Pinpoint the cell where the given text exists, returning its [x, y] midpoint coordinate. 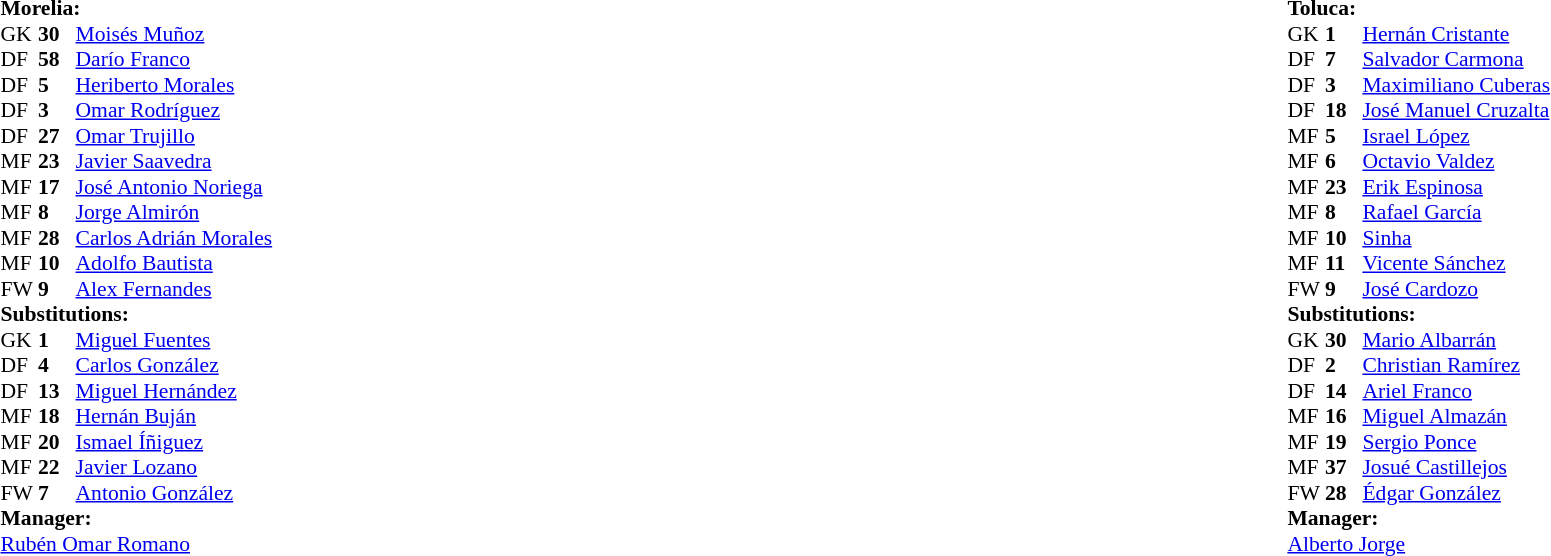
José Cardozo [1456, 289]
Omar Trujillo [174, 136]
16 [1344, 417]
Darío Franco [174, 59]
Rafael García [1456, 213]
Omar Rodríguez [174, 111]
27 [57, 136]
Erik Espinosa [1456, 187]
Ariel Franco [1456, 391]
Édgar González [1456, 493]
Mario Albarrán [1456, 340]
Alex Fernandes [174, 289]
Antonio González [174, 493]
Carlos González [174, 365]
58 [57, 59]
17 [57, 187]
Vicente Sánchez [1456, 263]
Jorge Almirón [174, 213]
20 [57, 442]
Moisés Muñoz [174, 34]
37 [1344, 467]
Adolfo Bautista [174, 263]
Octavio Valdez [1456, 161]
Javier Saavedra [174, 161]
Carlos Adrián Morales [174, 238]
6 [1344, 161]
Sergio Ponce [1456, 442]
2 [1344, 365]
Heriberto Morales [174, 85]
14 [1344, 391]
Sinha [1456, 238]
Hernán Buján [174, 417]
Josué Castillejos [1456, 467]
19 [1344, 442]
13 [57, 391]
Salvador Carmona [1456, 59]
Miguel Fuentes [174, 340]
Ismael Íñiguez [174, 442]
22 [57, 467]
Maximiliano Cuberas [1456, 85]
José Manuel Cruzalta [1456, 111]
Hernán Cristante [1456, 34]
Israel López [1456, 136]
Javier Lozano [174, 467]
11 [1344, 263]
José Antonio Noriega [174, 187]
Miguel Hernández [174, 391]
4 [57, 365]
Christian Ramírez [1456, 365]
Miguel Almazán [1456, 417]
